Provide the [X, Y] coordinate of the cell's center where the given text is located.  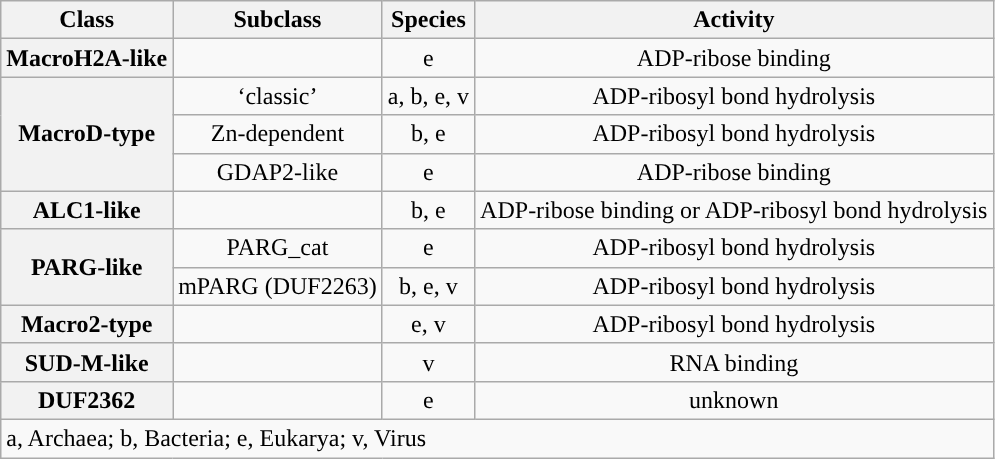
DUF2362 [87, 400]
mPARG (DUF2263) [278, 286]
Zn-dependent [278, 134]
unknown [734, 400]
MacroH2A-like [87, 58]
‘classic’ [278, 96]
PARG-like [87, 267]
a, b, e, v [428, 96]
Species [428, 20]
a, Archaea; b, Bacteria; e, Eukarya; v, Virus [497, 438]
SUD-M-like [87, 362]
v [428, 362]
PARG_cat [278, 248]
ALC1-like [87, 210]
Subclass [278, 20]
Macro2-type [87, 324]
GDAP2-like [278, 172]
b, e, v [428, 286]
RNA binding [734, 362]
MacroD-type [87, 134]
e, v [428, 324]
Class [87, 20]
Activity [734, 20]
ADP-ribose binding or ADP-ribosyl bond hydrolysis [734, 210]
